Identify which cell holds the provided text, then report its [x, y] central coordinate. 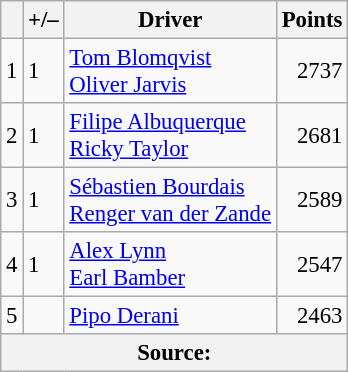
4 [12, 264]
5 [12, 316]
Tom Blomqvist Oliver Jarvis [170, 72]
Alex Lynn Earl Bamber [170, 264]
2737 [312, 72]
Sébastien Bourdais Renger van der Zande [170, 200]
Points [312, 20]
+/– [44, 20]
2589 [312, 200]
3 [12, 200]
Driver [170, 20]
2547 [312, 264]
2 [12, 136]
Pipo Derani [170, 316]
2463 [312, 316]
Filipe Albuquerque Ricky Taylor [170, 136]
Source: [174, 353]
2681 [312, 136]
